Capture the cell that displays the provided text and extract its (x, y) central coordinate. 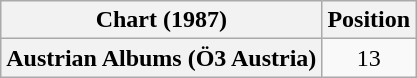
Position (369, 20)
Chart (1987) (162, 20)
Austrian Albums (Ö3 Austria) (162, 58)
13 (369, 58)
